Capture the cell that displays the provided text and extract its [X, Y] central coordinate. 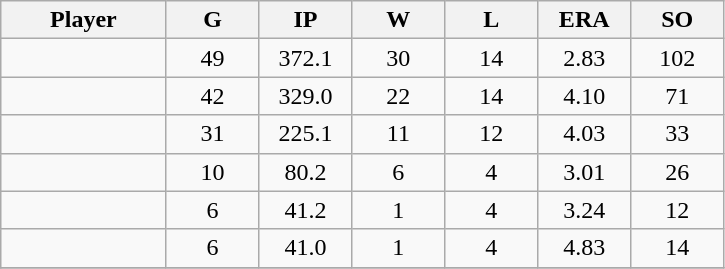
41.0 [306, 248]
33 [678, 134]
SO [678, 20]
G [212, 20]
49 [212, 58]
Player [84, 20]
80.2 [306, 172]
372.1 [306, 58]
41.2 [306, 210]
11 [398, 134]
4.10 [584, 96]
L [492, 20]
ERA [584, 20]
30 [398, 58]
71 [678, 96]
31 [212, 134]
IP [306, 20]
2.83 [584, 58]
4.83 [584, 248]
3.24 [584, 210]
225.1 [306, 134]
102 [678, 58]
4.03 [584, 134]
W [398, 20]
26 [678, 172]
22 [398, 96]
10 [212, 172]
329.0 [306, 96]
42 [212, 96]
3.01 [584, 172]
